Determine the (X, Y) coordinate at the center of the cell enclosing the given text.  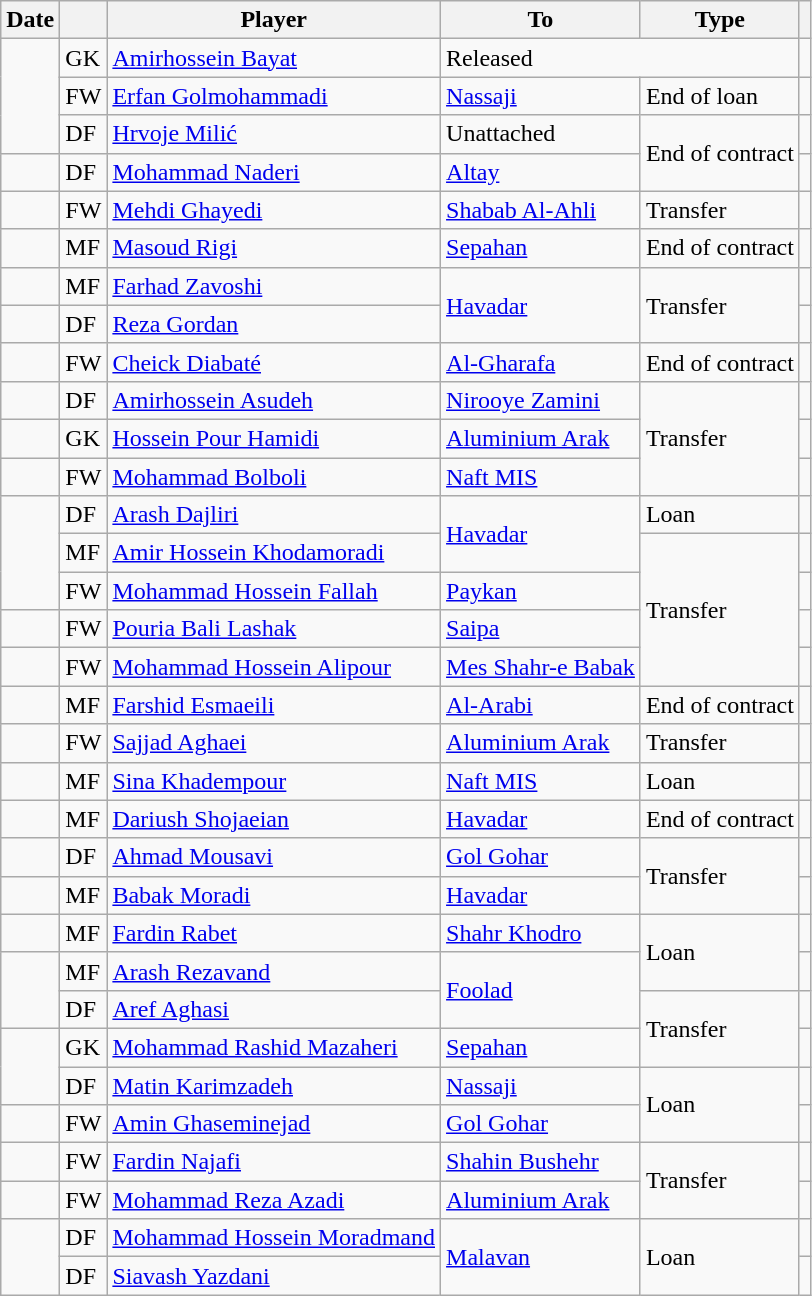
Mohammad Hossein Alipour (274, 667)
Mehdi Ghayedi (274, 210)
Malavan (541, 1257)
Sina Khadempour (274, 781)
Arash Dajliri (274, 515)
Type (720, 20)
Masoud Rigi (274, 248)
Farhad Zavoshi (274, 286)
Aref Aghasi (274, 1009)
To (541, 20)
Amir Hossein Khodamoradi (274, 553)
Al-Arabi (541, 705)
Dariush Shojaeian (274, 819)
Shahin Bushehr (541, 1162)
Player (274, 20)
Shahr Khodro (541, 933)
Fardin Najafi (274, 1162)
Amin Ghaseminejad (274, 1124)
Pouria Bali Lashak (274, 629)
Mohammad Hossein Fallah (274, 591)
Paykan (541, 591)
Fardin Rabet (274, 933)
Mohammad Rashid Mazaheri (274, 1047)
Sajjad Aghaei (274, 743)
Date (30, 20)
Siavash Yazdani (274, 1276)
Saipa (541, 629)
Mohammad Reza Azadi (274, 1200)
Al-Gharafa (541, 362)
Hrvoje Milić (274, 134)
Ahmad Mousavi (274, 857)
Nirooye Zamini (541, 400)
Reza Gordan (274, 324)
Matin Karimzadeh (274, 1085)
Babak Moradi (274, 895)
Released (620, 58)
Cheick Diabaté (274, 362)
Shabab Al-Ahli (541, 210)
Amirhossein Asudeh (274, 400)
Altay (541, 172)
Mohammad Bolboli (274, 477)
Hossein Pour Hamidi (274, 438)
Farshid Esmaeili (274, 705)
Mohammad Hossein Moradmand (274, 1238)
Unattached (541, 134)
Amirhossein Bayat (274, 58)
Foolad (541, 990)
Mes Shahr-e Babak (541, 667)
Erfan Golmohammadi (274, 96)
Mohammad Naderi (274, 172)
End of loan (720, 96)
Arash Rezavand (274, 971)
